Extract the [X, Y] coordinate from the center of the cell holding the provided text.  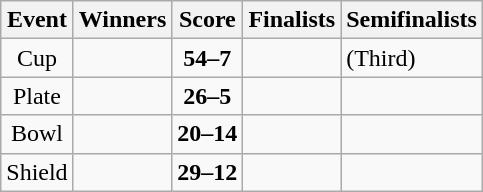
Bowl [37, 134]
Winners [122, 20]
Shield [37, 172]
Event [37, 20]
Score [208, 20]
29–12 [208, 172]
Cup [37, 58]
Finalists [292, 20]
Plate [37, 96]
26–5 [208, 96]
20–14 [208, 134]
54–7 [208, 58]
(Third) [412, 58]
Semifinalists [412, 20]
